Find where the given text appears and provide that cell's center as (x, y) coordinate. 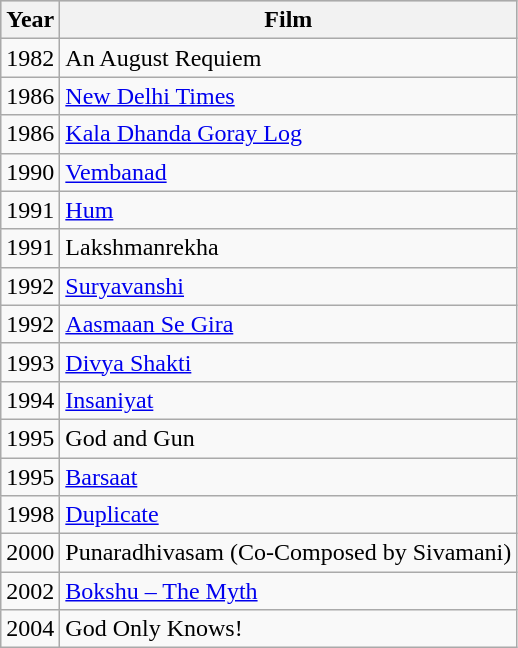
Suryavanshi (288, 286)
Duplicate (288, 515)
God and Gun (288, 438)
2000 (30, 553)
Punaradhivasam (Co-Composed by Sivamani) (288, 553)
Barsaat (288, 477)
Lakshmanrekha (288, 248)
New Delhi Times (288, 96)
2004 (30, 629)
1993 (30, 362)
Aasmaan Se Gira (288, 324)
Film (288, 20)
Bokshu – The Myth (288, 591)
An August Requiem (288, 58)
God Only Knows! (288, 629)
Vembanad (288, 172)
1994 (30, 400)
1982 (30, 58)
Hum (288, 210)
1998 (30, 515)
2002 (30, 591)
1990 (30, 172)
Insaniyat (288, 400)
Kala Dhanda Goray Log (288, 134)
Divya Shakti (288, 362)
Year (30, 20)
